Capture the cell that displays the provided text and extract its [x, y] central coordinate. 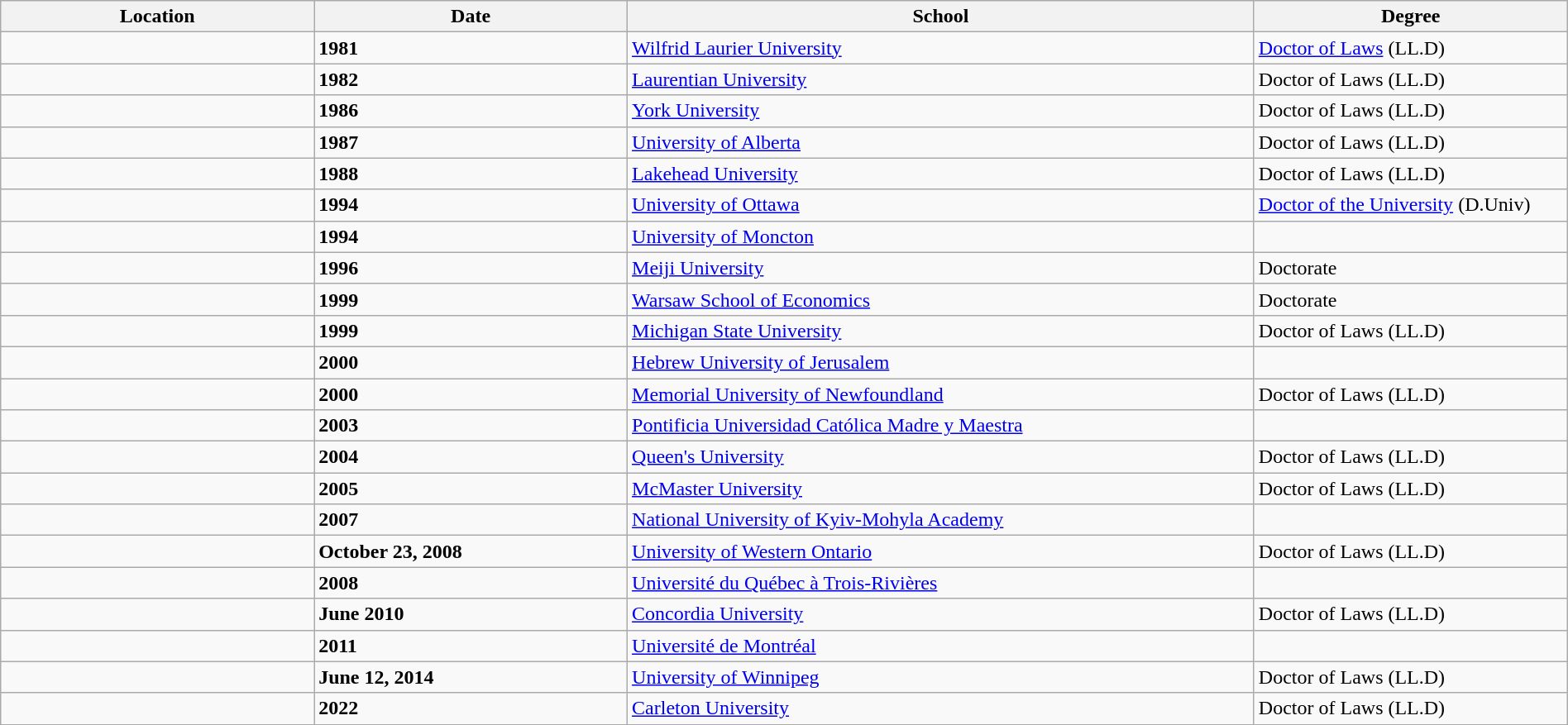
University of Western Ontario [941, 551]
School [941, 17]
Michigan State University [941, 331]
2022 [471, 708]
Date [471, 17]
1996 [471, 268]
University of Winnipeg [941, 677]
Degree [1411, 17]
October 23, 2008 [471, 551]
Université du Québec à Trois-Rivières [941, 583]
Pontificia Universidad Católica Madre y Maestra [941, 426]
June 2010 [471, 614]
Queen's University [941, 457]
University of Moncton [941, 236]
Warsaw School of Economics [941, 299]
Hebrew University of Jerusalem [941, 362]
Lakehead University [941, 174]
Université de Montréal [941, 646]
2003 [471, 426]
Meiji University [941, 268]
Memorial University of Newfoundland [941, 394]
Laurentian University [941, 79]
1982 [471, 79]
2011 [471, 646]
University of Ottawa [941, 205]
2008 [471, 583]
York University [941, 111]
National University of Kyiv-Mohyla Academy [941, 520]
1981 [471, 48]
2007 [471, 520]
University of Alberta [941, 142]
2005 [471, 489]
Carleton University [941, 708]
Wilfrid Laurier University [941, 48]
Doctor of the University (D.Univ) [1411, 205]
1986 [471, 111]
Concordia University [941, 614]
1987 [471, 142]
June 12, 2014 [471, 677]
1988 [471, 174]
Location [157, 17]
2004 [471, 457]
McMaster University [941, 489]
